Find where the given text appears and provide that cell's center as (X, Y) coordinate. 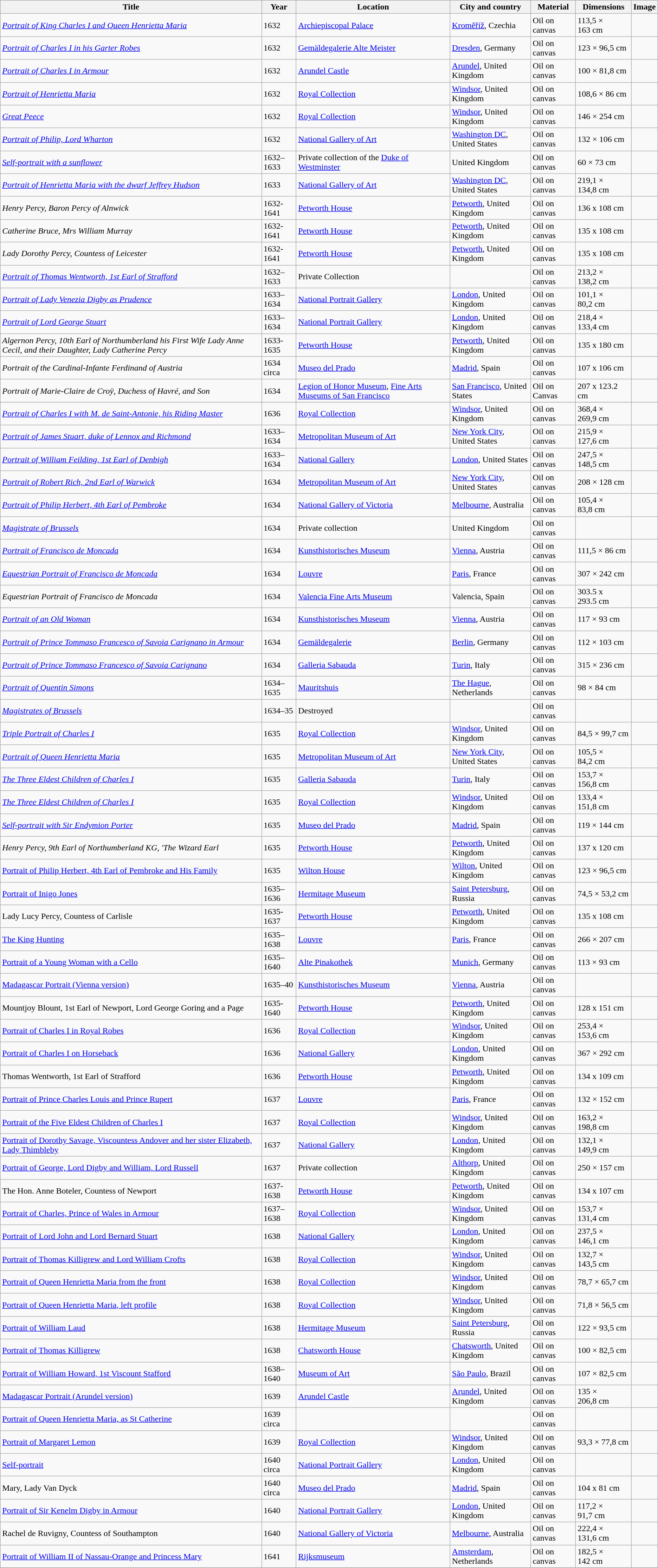
The Hague, Netherlands (490, 688)
163,2 × 198,8 cm (604, 1122)
Destroyed (373, 711)
Portrait of Queen Henrietta Maria from the front (131, 1282)
207 x 123.2 cm (604, 391)
Munich, Germany (490, 962)
Portrait of Charles I in Armour (131, 71)
253,4 × 153,6 cm (604, 1031)
Kroměříž, Czechia (490, 25)
Museum of Art (373, 1373)
Portrait of Thomas Killigrew (131, 1350)
Location (373, 7)
266 × 207 cm (604, 939)
Portrait of George, Lord Digby and William, Lord Russell (131, 1168)
Chatsworth House (373, 1350)
Portrait of Dorothy Savage, Viscountess Andover and her sister Elizabeth, Lady Thimbleby (131, 1145)
Portrait of the Cardinal-Infante Ferdinand of Austria (131, 368)
237,5 × 146,1 cm (604, 1236)
Portrait of Sir Kenelm Digby in Armour (131, 1510)
Mauritshuis (373, 688)
1635–1636 (279, 894)
Madagascar Portrait (Arundel version) (131, 1397)
Portrait of Queen Henrietta Maria (131, 757)
Portrait of Robert Rich, 2nd Earl of Warwick (131, 482)
Portrait of Philip, Lord Wharton (131, 139)
135 × 206,8 cm (604, 1397)
Legion of Honor Museum, Fine Arts Museums of San Francisco (373, 391)
112 × 103 cm (604, 642)
153,7 × 156,8 cm (604, 779)
Portrait of King Charles I and Queen Henrietta Maria (131, 25)
367 × 292 cm (604, 1054)
Self-portrait with a sunflower (131, 162)
Berlin, Germany (490, 642)
City and country (490, 7)
136 x 108 cm (604, 208)
Portrait of William Howard, 1st Viscount Stafford (131, 1373)
Althorp, United Kingdom (490, 1168)
Portrait of Prince Tommaso Francesco of Savoia Carignano (131, 665)
Image (645, 7)
Portrait of Lord George Stuart (131, 322)
Madagascar Portrait (Vienna version) (131, 985)
Gemäldegalerie Alte Meister (373, 48)
100 × 82,5 cm (604, 1350)
111,5 × 86 cm (604, 551)
128 x 151 cm (604, 1007)
215,9 × 127,6 cm (604, 436)
Portrait of Charles I with M. de Saint-Antonie, his Riding Master (131, 414)
São Paulo, Brazil (490, 1373)
The Hon. Anne Boteler, Countess of Newport (131, 1191)
Magistrate of Brussels (131, 528)
Portrait of Thomas Killigrew and Lord William Crofts (131, 1259)
122 × 93,5 cm (604, 1328)
Lady Lucy Percy, Countess of Carlisle (131, 916)
107 × 82,5 cm (604, 1373)
1633-1635 (279, 345)
132 × 106 cm (604, 139)
Thomas Wentworth, 1st Earl of Strafford (131, 1076)
Portrait of Queen Henrietta Maria, as St Catherine (131, 1419)
Portrait of Philip Herbert, 4th Earl of Pembroke (131, 505)
Magistrates of Brussels (131, 711)
Portrait of Prince Tommaso Francesco of Savoia Carignano in Armour (131, 642)
101,1 × 80,2 cm (604, 299)
Alte Pinakothek (373, 962)
Oil on Canvas (553, 391)
117,2 × 91,7 cm (604, 1510)
1639 circa (279, 1419)
137 x 120 cm (604, 848)
134 x 109 cm (604, 1076)
1635–1638 (279, 939)
Gemäldegalerie (373, 642)
Dimensions (604, 7)
218,4 × 133,4 cm (604, 322)
Algernon Percy, 10th Earl of Northumberland his First Wife Lady Anne Cecil, and their Daughter, Lady Catherine Percy (131, 345)
105,5 × 84,2 cm (604, 757)
Rijksmuseum (373, 1556)
135 x 180 cm (604, 345)
104 x 81 cm (604, 1488)
Valencia Fine Arts Museum (373, 596)
Material (553, 7)
1635-1637 (279, 916)
Portrait of James Stuart, duke of Lennox and Richmond (131, 436)
213,2 × 138,2 cm (604, 276)
1638–1640 (279, 1373)
Wilton House (373, 870)
108,6 × 86 cm (604, 93)
1635-1640 (279, 1007)
219,1 × 134,8 cm (604, 185)
132,1 × 149,9 cm (604, 1145)
Great Peece (131, 117)
250 × 157 cm (604, 1168)
Portrait of Charles I in Royal Robes (131, 1031)
Portrait of a Young Woman with a Cello (131, 962)
146 × 254 cm (604, 117)
84,5 × 99,7 cm (604, 733)
368,4 × 269,9 cm (604, 414)
Self-portrait (131, 1465)
Chatsworth, United Kingdom (490, 1350)
132,7 × 143,5 cm (604, 1259)
Amsterdam, Netherlands (490, 1556)
The King Hunting (131, 939)
93,3 × 77,8 cm (604, 1442)
98 × 84 cm (604, 688)
208 × 128 cm (604, 482)
1633 (279, 185)
Portrait of Quentin Simons (131, 688)
Valencia, Spain (490, 596)
1637–1638 (279, 1213)
60 × 73 cm (604, 162)
Henry Percy, Baron Percy of Alnwick (131, 208)
182,5 × 142 cm (604, 1556)
Private Collection (373, 276)
1637-1638 (279, 1191)
117 × 93 cm (604, 619)
Mary, Lady Van Dyck (131, 1488)
74,5 × 53,2 cm (604, 894)
100 × 81,8 cm (604, 71)
Portrait of William II of Nassau-Orange and Princess Mary (131, 1556)
113 × 93 cm (604, 962)
Rachel de Ruvigny, Countess of Southampton (131, 1534)
133,4 × 151,8 cm (604, 802)
Portrait of Lord John and Lord Bernard Stuart (131, 1236)
1641 (279, 1556)
Catherine Bruce, Mrs William Murray (131, 230)
Self-portrait with Sir Endymion Porter (131, 825)
Portrait of the Five Eldest Children of Charles I (131, 1122)
107 x 106 cm (604, 368)
Portrait of Henrietta Maria with the dwarf Jeffrey Hudson (131, 185)
1634–35 (279, 711)
Wilton, United Kingdom (490, 870)
71,8 × 56,5 cm (604, 1305)
78,7 × 65,7 cm (604, 1282)
San Francisco, United States (490, 391)
153,7 × 131,4 cm (604, 1213)
Portrait of Philip Herbert, 4th Earl of Pembroke and His Family (131, 870)
Portrait of William Laud (131, 1328)
Henry Percy, 9th Earl of Northumberland KG, 'The Wizard Earl (131, 848)
Portrait of Marie-Claire de Croÿ, Duchess of Havré, and Son (131, 391)
Archiepiscopal Palace (373, 25)
Portrait of Lady Venezia Digby as Prudence (131, 299)
105,4 × 83,8 cm (604, 505)
307 × 242 cm (604, 573)
Portrait of Francisco de Moncada (131, 551)
Portrait of Thomas Wentworth, 1st Earl of Strafford (131, 276)
Portrait of William Feilding, 1st Earl of Denbigh (131, 459)
Portrait of Inigo Jones (131, 894)
1634–1635 (279, 688)
303.5 x 293.5 cm (604, 596)
Portrait of Charles I in his Garter Robes (131, 48)
132 × 152 cm (604, 1099)
Dresden, Germany (490, 48)
London, United States (490, 459)
Portrait of Queen Henrietta Maria, left profile (131, 1305)
113,5 × 163 cm (604, 25)
Portrait of Charles I on Horseback (131, 1054)
1635–40 (279, 985)
Year (279, 7)
Portrait of Margaret Lemon (131, 1442)
1634 circa (279, 368)
Portrait of Henrietta Maria (131, 93)
247,5 × 148,5 cm (604, 459)
1635–1640 (279, 962)
Title (131, 7)
Portrait of an Old Woman (131, 619)
Private collection of the Duke of Westminster (373, 162)
119 × 144 cm (604, 825)
134 x 107 cm (604, 1191)
315 × 236 cm (604, 665)
222,4 × 131,6 cm (604, 1534)
Portrait of Charles, Prince of Wales in Armour (131, 1213)
Portrait of Prince Charles Louis and Prince Rupert (131, 1099)
Lady Dorothy Percy, Countess of Leicester (131, 254)
Mountjoy Blount, 1st Earl of Newport, Lord George Goring and a Page (131, 1007)
Triple Portrait of Charles I (131, 733)
